From the cell containing the given text, extract its center point as (X, Y) coordinate. 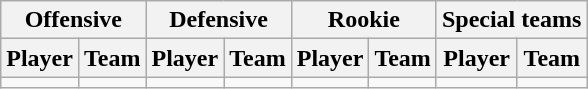
Special teams (511, 20)
Offensive (74, 20)
Rookie (364, 20)
Defensive (218, 20)
